Provide the (X, Y) coordinate of the cell's center where the given text is located.  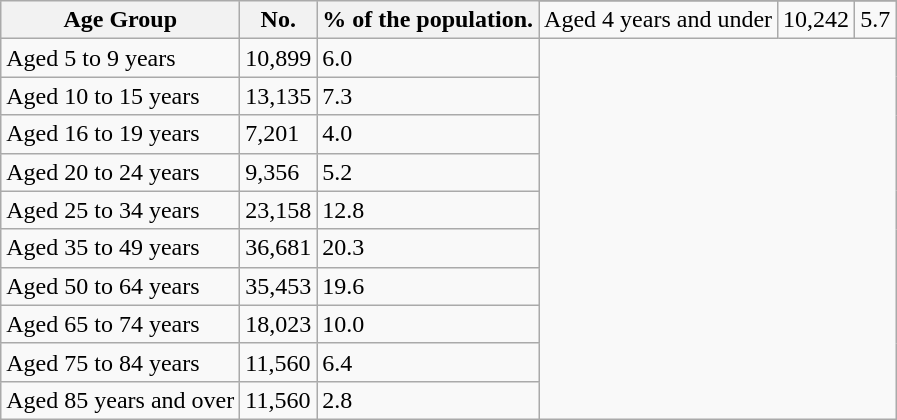
Aged 75 to 84 years (120, 362)
7.3 (428, 96)
36,681 (278, 248)
Aged 50 to 64 years (120, 286)
35,453 (278, 286)
Aged 16 to 19 years (120, 134)
9,356 (278, 172)
7,201 (278, 134)
No. (278, 20)
2.8 (428, 400)
10,899 (278, 58)
13,135 (278, 96)
Aged 4 years and under (658, 20)
Aged 35 to 49 years (120, 248)
Age Group (120, 20)
19.6 (428, 286)
23,158 (278, 210)
Aged 10 to 15 years (120, 96)
18,023 (278, 324)
4.0 (428, 134)
Aged 5 to 9 years (120, 58)
5.2 (428, 172)
Aged 85 years and over (120, 400)
Aged 25 to 34 years (120, 210)
12.8 (428, 210)
5.7 (876, 20)
Aged 20 to 24 years (120, 172)
10.0 (428, 324)
Aged 65 to 74 years (120, 324)
6.0 (428, 58)
20.3 (428, 248)
6.4 (428, 362)
% of the population. (428, 20)
10,242 (816, 20)
